Find where the given text appears and provide that cell's center as [x, y] coordinate. 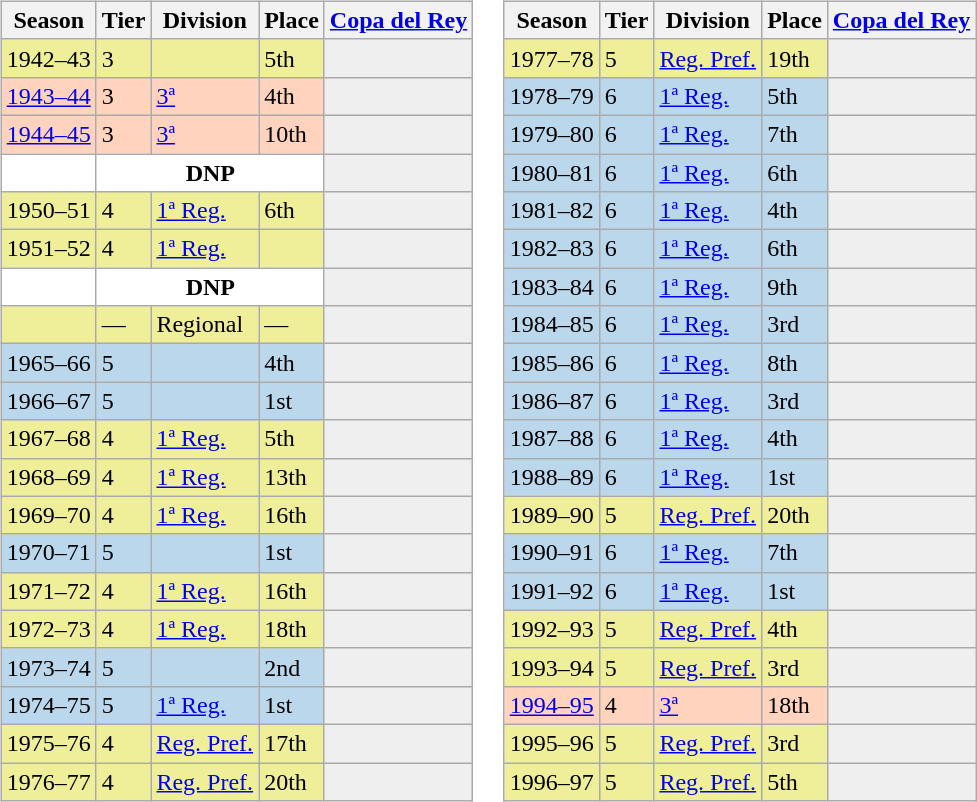
1984–85 [552, 325]
1985–86 [552, 363]
1982–83 [552, 249]
10th [292, 134]
1973–74 [48, 667]
1993–94 [552, 667]
1970–71 [48, 553]
1991–92 [552, 591]
17th [292, 743]
1969–70 [48, 515]
1992–93 [552, 629]
1943–44 [48, 96]
1987–88 [552, 439]
Regional [205, 325]
1994–95 [552, 705]
9th [795, 287]
2nd [292, 667]
1981–82 [552, 211]
1942–43 [48, 58]
1974–75 [48, 705]
1978–79 [552, 96]
19th [795, 58]
1975–76 [48, 743]
1983–84 [552, 287]
1988–89 [552, 477]
1989–90 [552, 515]
1980–81 [552, 173]
1990–91 [552, 553]
1965–66 [48, 363]
13th [292, 477]
1976–77 [48, 781]
1977–78 [552, 58]
1950–51 [48, 211]
1986–87 [552, 401]
1968–69 [48, 477]
1967–68 [48, 439]
8th [795, 363]
1966–67 [48, 401]
1944–45 [48, 134]
1971–72 [48, 591]
1995–96 [552, 743]
1951–52 [48, 249]
1979–80 [552, 134]
1996–97 [552, 781]
1972–73 [48, 629]
